Locate the cell with the specified text and output its (x, y) center coordinate. 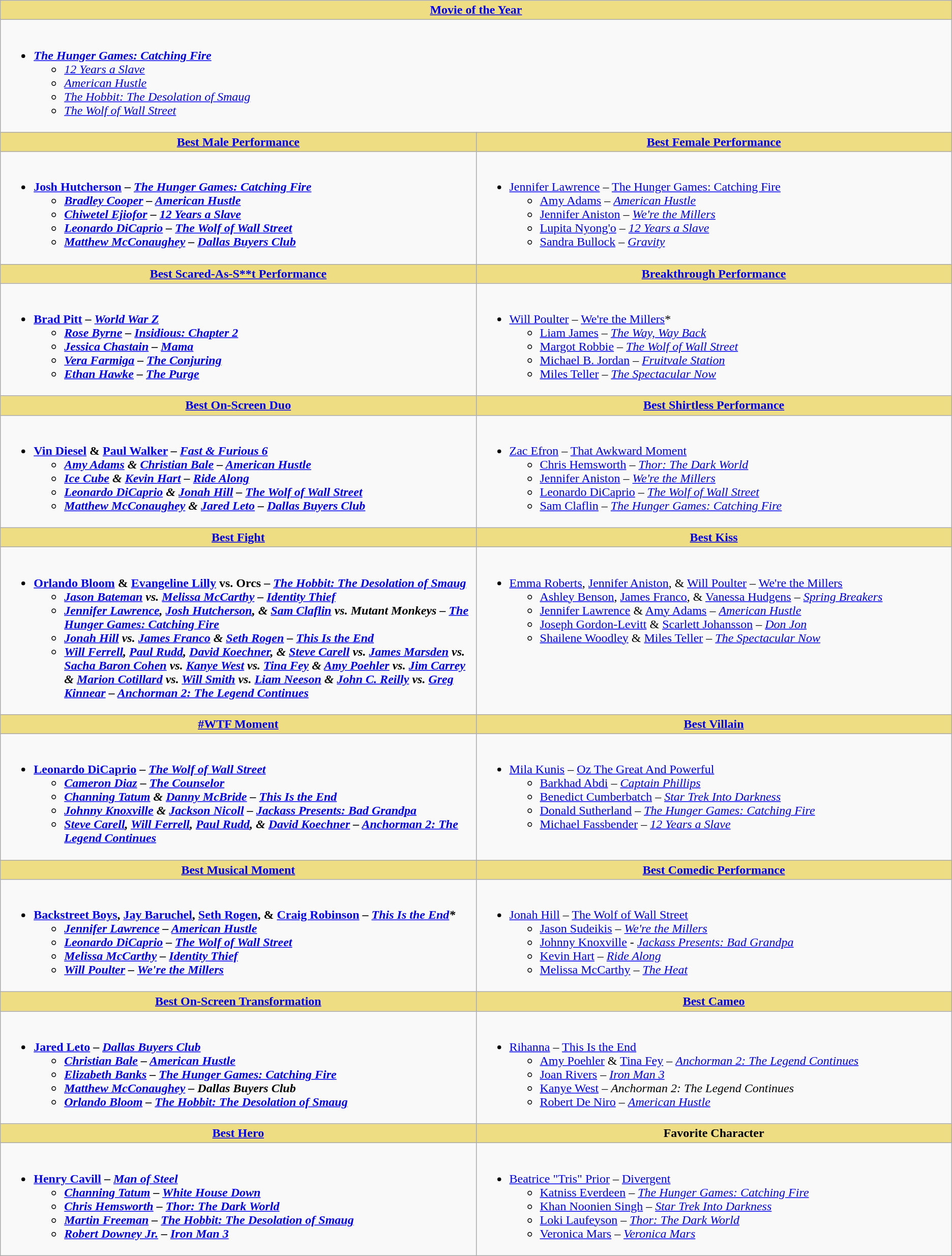
Best Villain (714, 724)
#WTF Moment (238, 724)
Best Fight (238, 537)
Best Musical Moment (238, 869)
Best Cameo (714, 1002)
Best Male Performance (238, 142)
Favorite Character (714, 1133)
Brad Pitt – World War ZRose Byrne – Insidious: Chapter 2Jessica Chastain – MamaVera Farmiga – The ConjuringEthan Hawke – The Purge (238, 340)
Best Hero (238, 1133)
Breakthrough Performance (714, 274)
Movie of the Year (476, 10)
Best On-Screen Transformation (238, 1002)
Best Shirtless Performance (714, 405)
Best On-Screen Duo (238, 405)
Best Female Performance (714, 142)
Best Scared-As-S**t Performance (238, 274)
Best Kiss (714, 537)
The Hunger Games: Catching Fire12 Years a SlaveAmerican HustleThe Hobbit: The Desolation of SmaugThe Wolf of Wall Street (476, 76)
Best Comedic Performance (714, 869)
